From the cell containing the given text, extract its center point as [X, Y] coordinate. 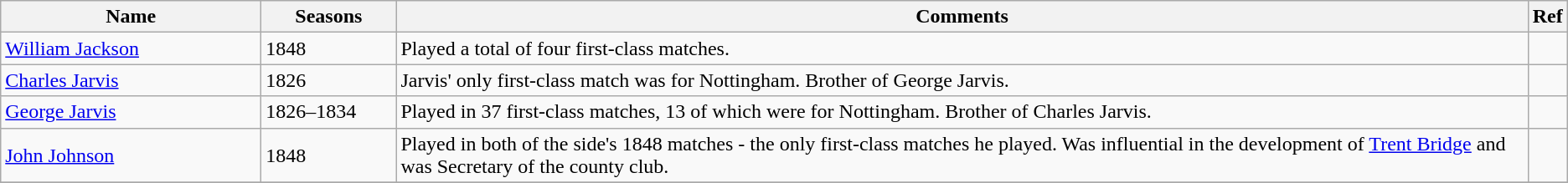
Charles Jarvis [131, 80]
Ref [1548, 17]
George Jarvis [131, 112]
Played in 37 first-class matches, 13 of which were for Nottingham. Brother of Charles Jarvis. [962, 112]
Played a total of four first-class matches. [962, 48]
Name [131, 17]
1826 [328, 80]
John Johnson [131, 155]
Comments [962, 17]
Seasons [328, 17]
William Jackson [131, 48]
Jarvis' only first-class match was for Nottingham. Brother of George Jarvis. [962, 80]
1826–1834 [328, 112]
